Determine the (X, Y) coordinate at the center of the cell enclosing the given text.  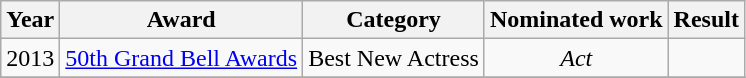
Year (30, 20)
Best New Actress (394, 58)
50th Grand Bell Awards (182, 58)
Nominated work (576, 20)
Award (182, 20)
Category (394, 20)
Result (706, 20)
Act (576, 58)
2013 (30, 58)
